Capture the cell that displays the provided text and extract its (x, y) central coordinate. 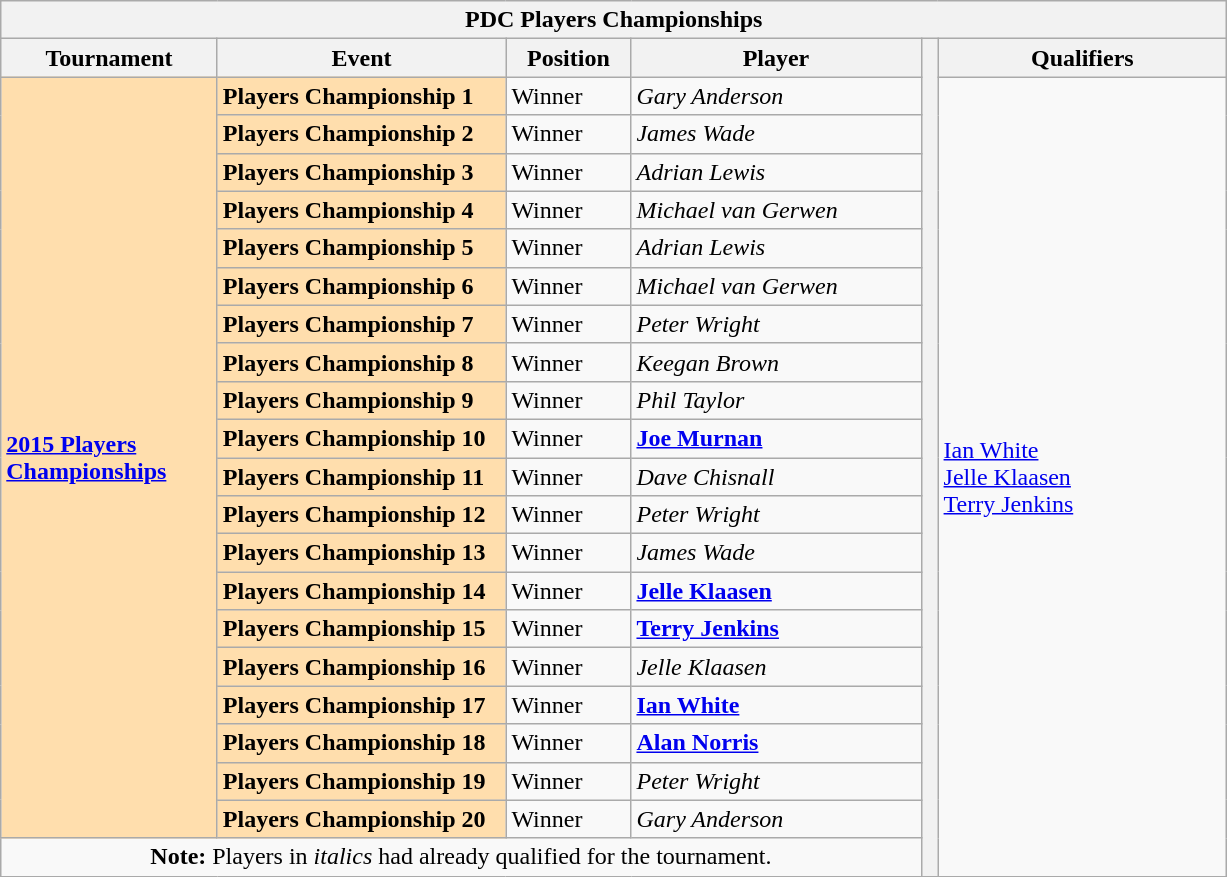
Players Championship 20 (362, 819)
Players Championship 8 (362, 362)
2015 Players Championships (110, 458)
Players Championship 18 (362, 743)
Qualifiers (1082, 58)
Phil Taylor (776, 400)
Players Championship 2 (362, 134)
Player (776, 58)
Dave Chisnall (776, 477)
Players Championship 6 (362, 286)
Ian White (776, 705)
Players Championship 14 (362, 591)
Terry Jenkins (776, 629)
Players Championship 7 (362, 324)
Players Championship 16 (362, 667)
Note: Players in italics had already qualified for the tournament. (461, 857)
Position (568, 58)
Players Championship 17 (362, 705)
Players Championship 11 (362, 477)
Players Championship 9 (362, 400)
Tournament (110, 58)
Alan Norris (776, 743)
Players Championship 13 (362, 553)
Keegan Brown (776, 362)
Players Championship 1 (362, 96)
Players Championship 5 (362, 248)
Event (362, 58)
Ian White Jelle Klaasen Terry Jenkins (1082, 476)
Players Championship 3 (362, 172)
Players Championship 15 (362, 629)
Joe Murnan (776, 438)
PDC Players Championships (614, 20)
Players Championship 4 (362, 210)
Players Championship 19 (362, 781)
Players Championship 12 (362, 515)
Players Championship 10 (362, 438)
